For the text-containing cell, return its midpoint in [x, y] coordinate format. 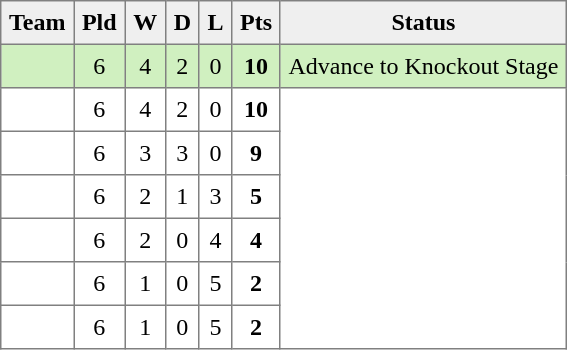
D [182, 23]
L [216, 23]
Team [38, 23]
Pts [256, 23]
9 [256, 153]
W [145, 23]
Pld [100, 23]
Status [423, 23]
Advance to Knockout Stage [423, 66]
